Scan for the cell matching the given text and deliver its [X, Y] coordinate at center. 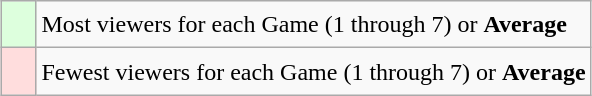
Most viewers for each Game (1 through 7) or Average [314, 24]
Fewest viewers for each Game (1 through 7) or Average [314, 72]
